For the text-containing cell, return its midpoint in [X, Y] coordinate format. 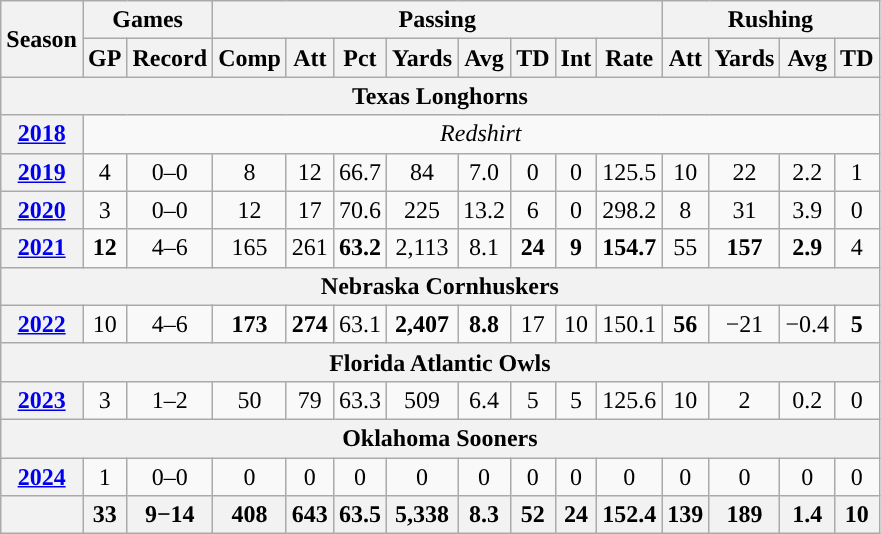
63.1 [360, 324]
2023 [42, 400]
55 [686, 248]
408 [250, 515]
84 [422, 172]
150.1 [630, 324]
2020 [42, 210]
8.1 [484, 248]
9 [576, 248]
643 [310, 515]
125.5 [630, 172]
125.6 [630, 400]
225 [422, 210]
−0.4 [808, 324]
70.6 [360, 210]
5,338 [422, 515]
165 [250, 248]
Record [170, 58]
7.0 [484, 172]
Redshirt [480, 134]
6 [533, 210]
2024 [42, 477]
154.7 [630, 248]
Nebraska Cornhuskers [440, 286]
Passing [438, 20]
GP [104, 58]
79 [310, 400]
56 [686, 324]
31 [744, 210]
63.2 [360, 248]
139 [686, 515]
157 [744, 248]
2 [744, 400]
173 [250, 324]
2021 [42, 248]
274 [310, 324]
66.7 [360, 172]
63.5 [360, 515]
1.4 [808, 515]
298.2 [630, 210]
261 [310, 248]
Pct [360, 58]
Florida Atlantic Owls [440, 362]
33 [104, 515]
Rushing [770, 20]
Games [147, 20]
22 [744, 172]
2.9 [808, 248]
8.8 [484, 324]
Texas Longhorns [440, 96]
Rate [630, 58]
−21 [744, 324]
1–2 [170, 400]
2.2 [808, 172]
152.4 [630, 515]
3.9 [808, 210]
8.3 [484, 515]
2018 [42, 134]
Season [42, 39]
0.2 [808, 400]
2019 [42, 172]
13.2 [484, 210]
6.4 [484, 400]
2022 [42, 324]
Int [576, 58]
2,113 [422, 248]
63.3 [360, 400]
Comp [250, 58]
52 [533, 515]
50 [250, 400]
189 [744, 515]
Oklahoma Sooners [440, 438]
2,407 [422, 324]
9−14 [170, 515]
509 [422, 400]
